Detect which cell encompasses the target text, then output its (x, y) center coordinate. 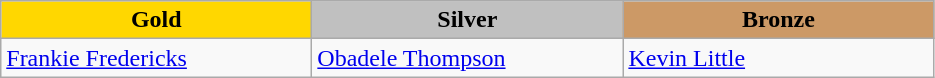
Frankie Fredericks (156, 58)
Gold (156, 20)
Kevin Little (778, 58)
Bronze (778, 20)
Silver (468, 20)
Obadele Thompson (468, 58)
